Search for the cell housing the specified text and yield its [x, y] center coordinate. 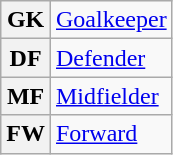
MF [26, 96]
Defender [111, 58]
GK [26, 20]
Forward [111, 134]
DF [26, 58]
FW [26, 134]
Midfielder [111, 96]
Goalkeeper [111, 20]
